Locate the cell with the specified text and output its (x, y) center coordinate. 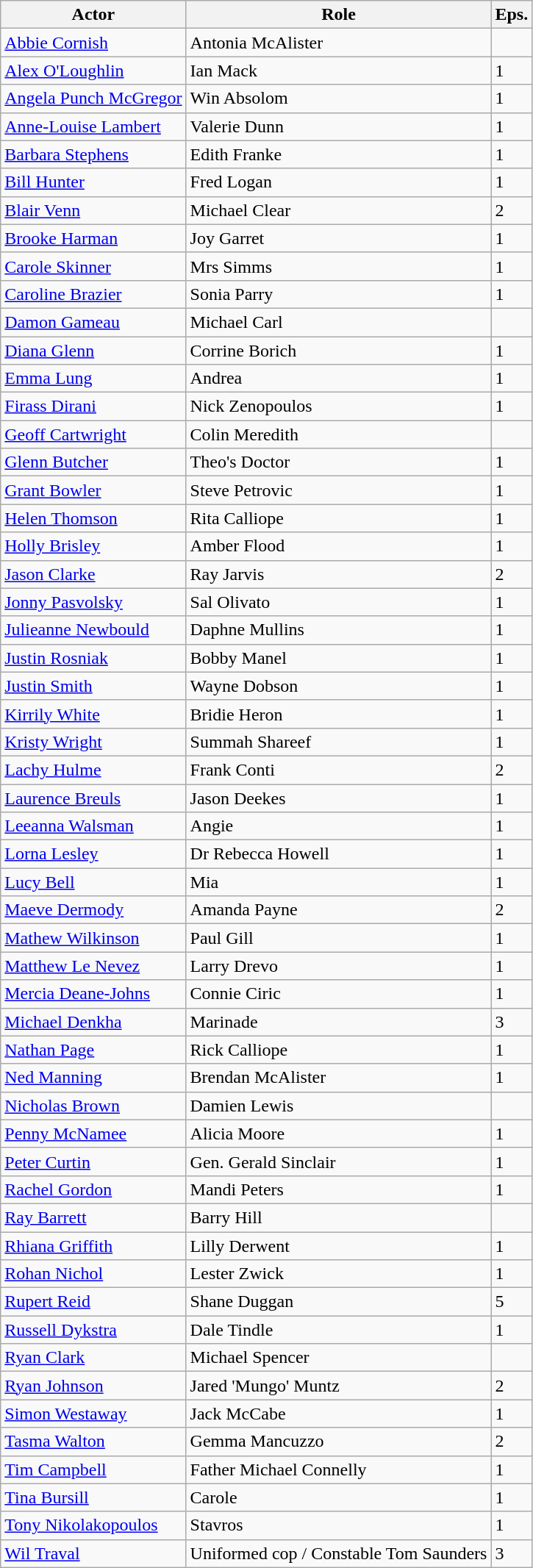
Michael Denkha (93, 1022)
Holly Brisley (93, 546)
Carole Skinner (93, 266)
Win Absolom (338, 99)
Jonny Pasvolsky (93, 602)
Wil Traval (93, 1553)
Rohan Nichol (93, 1274)
Lachy Hulme (93, 770)
Actor (93, 15)
Grant Bowler (93, 490)
Lester Zwick (338, 1274)
Larry Drevo (338, 966)
Jason Clarke (93, 574)
Maeve Dermody (93, 910)
Lilly Derwent (338, 1246)
Justin Smith (93, 686)
Ray Jarvis (338, 574)
Helen Thomson (93, 518)
Rick Calliope (338, 1050)
Theo's Doctor (338, 462)
Simon Westaway (93, 1414)
Dale Tindle (338, 1330)
Damien Lewis (338, 1106)
Sal Olivato (338, 602)
Shane Duggan (338, 1302)
Sonia Parry (338, 294)
Tim Campbell (93, 1469)
Leeanna Walsman (93, 826)
Geoff Cartwright (93, 434)
Gen. Gerald Sinclair (338, 1161)
Role (338, 15)
Brendan McAlister (338, 1078)
Tina Bursill (93, 1497)
Uniformed cop / Constable Tom Saunders (338, 1553)
Abbie Cornish (93, 43)
Andrea (338, 379)
Stavros (338, 1525)
Barry Hill (338, 1217)
Valerie Dunn (338, 126)
Alex O'Loughlin (93, 71)
Diana Glenn (93, 351)
Carole (338, 1497)
Justin Rosniak (93, 658)
Summah Shareef (338, 742)
Jared 'Mungo' Muntz (338, 1386)
Colin Meredith (338, 434)
Ian Mack (338, 71)
Nick Zenopoulos (338, 407)
Lorna Lesley (93, 854)
Daphne Mullins (338, 630)
Nicholas Brown (93, 1106)
Ryan Clark (93, 1358)
Penny McNamee (93, 1134)
Gemma Mancuzzo (338, 1442)
Kristy Wright (93, 742)
Michael Clear (338, 210)
Connie Ciric (338, 994)
Rupert Reid (93, 1302)
Kirrily White (93, 714)
Amanda Payne (338, 910)
Bridie Heron (338, 714)
Caroline Brazier (93, 294)
Mrs Simms (338, 266)
Rhiana Griffith (93, 1246)
Corrine Borich (338, 351)
Anne-Louise Lambert (93, 126)
Blair Venn (93, 210)
Jack McCabe (338, 1414)
Antonia McAlister (338, 43)
Rachel Gordon (93, 1189)
Mathew Wilkinson (93, 938)
Emma Lung (93, 379)
Frank Conti (338, 770)
Lucy Bell (93, 882)
Steve Petrovic (338, 490)
Tasma Walton (93, 1442)
Paul Gill (338, 938)
Julieanne Newbould (93, 630)
Dr Rebecca Howell (338, 854)
Eps. (512, 15)
Tony Nikolakopoulos (93, 1525)
Alicia Moore (338, 1134)
Matthew Le Nevez (93, 966)
Russell Dykstra (93, 1330)
Brooke Harman (93, 238)
Jason Deekes (338, 798)
Michael Spencer (338, 1358)
Glenn Butcher (93, 462)
Nathan Page (93, 1050)
Michael Carl (338, 322)
Wayne Dobson (338, 686)
Mandi Peters (338, 1189)
Angela Punch McGregor (93, 99)
Firass Dirani (93, 407)
Angie (338, 826)
Damon Gameau (93, 322)
Bill Hunter (93, 182)
Laurence Breuls (93, 798)
Peter Curtin (93, 1161)
Ned Manning (93, 1078)
Edith Franke (338, 154)
Ray Barrett (93, 1217)
Barbara Stephens (93, 154)
5 (512, 1302)
Rita Calliope (338, 518)
Mia (338, 882)
Ryan Johnson (93, 1386)
Amber Flood (338, 546)
Father Michael Connelly (338, 1469)
Joy Garret (338, 238)
Fred Logan (338, 182)
Marinade (338, 1022)
Bobby Manel (338, 658)
Mercia Deane-Johns (93, 994)
